Identify which cell holds the provided text, then report its (X, Y) central coordinate. 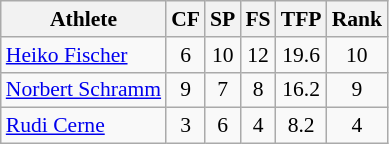
8.2 (302, 126)
Rudi Cerne (84, 126)
16.2 (302, 90)
FS (258, 19)
TFP (302, 19)
Athlete (84, 19)
3 (186, 126)
Heiko Fischer (84, 55)
19.6 (302, 55)
8 (258, 90)
SP (222, 19)
12 (258, 55)
7 (222, 90)
CF (186, 19)
Norbert Schramm (84, 90)
Rank (358, 19)
